From the cell containing the given text, extract its center point as [X, Y] coordinate. 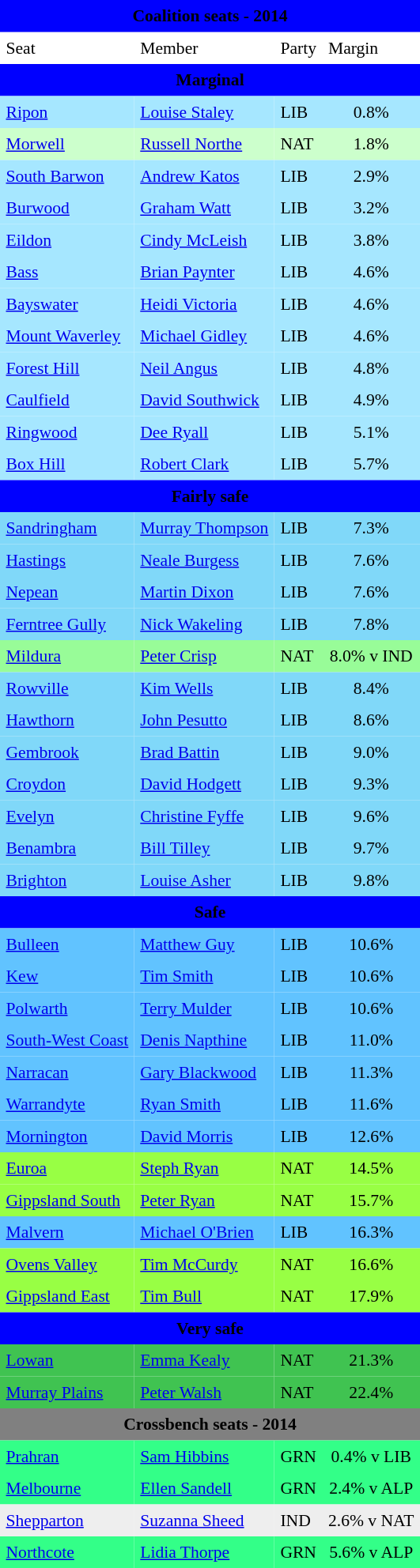
Marginal [210, 80]
Kim Wells [204, 688]
Tim McCurdy [204, 1264]
Lowan [67, 1360]
Denis Napthine [204, 1040]
8.0% v IND [371, 656]
Peter Crisp [204, 656]
Ringwood [67, 432]
Ellen Sandell [204, 1488]
Seat [67, 47]
Fairly safe [210, 496]
Graham Watt [204, 208]
Safe [210, 912]
8.4% [371, 688]
Neale Burgess [204, 560]
7.3% [371, 528]
0.8% [371, 111]
Christine Fyffe [204, 816]
3.2% [371, 208]
Tim Bull [204, 1296]
14.5% [371, 1168]
South-West Coast [67, 1040]
8.6% [371, 720]
Andrew Katos [204, 175]
Emma Kealy [204, 1360]
Matthew Guy [204, 944]
IND [299, 1520]
Louise Asher [204, 880]
9.6% [371, 816]
Peter Ryan [204, 1200]
Bulleen [67, 944]
Coalition seats - 2014 [210, 16]
22.4% [371, 1392]
0.4% v LIB [371, 1456]
Prahran [67, 1456]
16.3% [371, 1232]
11.0% [371, 1040]
Polwarth [67, 1008]
Euroa [67, 1168]
Party [299, 47]
5.7% [371, 464]
Ferntree Gully [67, 624]
Mildura [67, 656]
Morwell [67, 144]
3.8% [371, 239]
Peter Walsh [204, 1392]
Hawthorn [67, 720]
Forest Hill [67, 367]
Shepparton [67, 1520]
Hastings [67, 560]
Michael Gidley [204, 336]
Bill Tilley [204, 848]
Mount Waverley [67, 336]
Nepean [67, 592]
Northcote [67, 1552]
4.8% [371, 367]
12.6% [371, 1136]
2.4% v ALP [371, 1488]
9.3% [371, 784]
2.6% v NAT [371, 1520]
Nick Wakeling [204, 624]
Brian Paynter [204, 272]
David Morris [204, 1136]
15.7% [371, 1200]
Mornington [67, 1136]
1.8% [371, 144]
Lidia Thorpe [204, 1552]
Suzanna Sheed [204, 1520]
Martin Dixon [204, 592]
Brighton [67, 880]
Ripon [67, 111]
Steph Ryan [204, 1168]
9.0% [371, 752]
Louise Staley [204, 111]
Eildon [67, 239]
Evelyn [67, 816]
Gippsland East [67, 1296]
Ovens Valley [67, 1264]
Malvern [67, 1232]
Croydon [67, 784]
Warrandyte [67, 1104]
Murray Plains [67, 1392]
Russell Northe [204, 144]
17.9% [371, 1296]
11.6% [371, 1104]
Brad Battin [204, 752]
9.8% [371, 880]
Kew [67, 976]
16.6% [371, 1264]
David Hodgett [204, 784]
Bayswater [67, 303]
11.3% [371, 1072]
Dee Ryall [204, 432]
Robert Clark [204, 464]
Cindy McLeish [204, 239]
Margin [371, 47]
Terry Mulder [204, 1008]
4.9% [371, 400]
Gippsland South [67, 1200]
Melbourne [67, 1488]
Burwood [67, 208]
Gembrook [67, 752]
9.7% [371, 848]
Sam Hibbins [204, 1456]
Michael O'Brien [204, 1232]
Narracan [67, 1072]
Heidi Victoria [204, 303]
7.8% [371, 624]
2.9% [371, 175]
Member [204, 47]
5.1% [371, 432]
Ryan Smith [204, 1104]
South Barwon [67, 175]
Rowville [67, 688]
Crossbench seats - 2014 [210, 1424]
21.3% [371, 1360]
Benambra [67, 848]
David Southwick [204, 400]
Bass [67, 272]
5.6% v ALP [371, 1552]
Caulfield [67, 400]
Neil Angus [204, 367]
Tim Smith [204, 976]
Murray Thompson [204, 528]
Gary Blackwood [204, 1072]
John Pesutto [204, 720]
Very safe [210, 1328]
Box Hill [67, 464]
Sandringham [67, 528]
